Locate the cell with the specified text and output its [x, y] center coordinate. 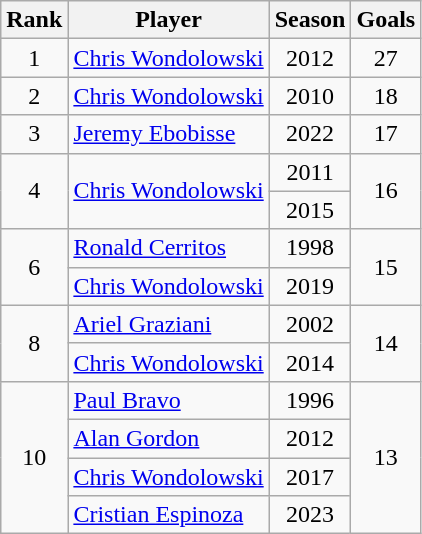
Player [168, 20]
15 [386, 267]
8 [34, 343]
2010 [310, 96]
Ariel Graziani [168, 324]
17 [386, 134]
2017 [310, 477]
3 [34, 134]
Ronald Cerritos [168, 248]
2 [34, 96]
2023 [310, 515]
2019 [310, 286]
2014 [310, 362]
6 [34, 267]
Jeremy Ebobisse [168, 134]
Rank [34, 20]
27 [386, 58]
2015 [310, 210]
16 [386, 191]
14 [386, 343]
Paul Bravo [168, 400]
Alan Gordon [168, 438]
Season [310, 20]
4 [34, 191]
18 [386, 96]
2002 [310, 324]
1 [34, 58]
Cristian Espinoza [168, 515]
13 [386, 457]
Goals [386, 20]
10 [34, 457]
1998 [310, 248]
2022 [310, 134]
1996 [310, 400]
2011 [310, 172]
